Detect which cell encompasses the target text, then output its [x, y] center coordinate. 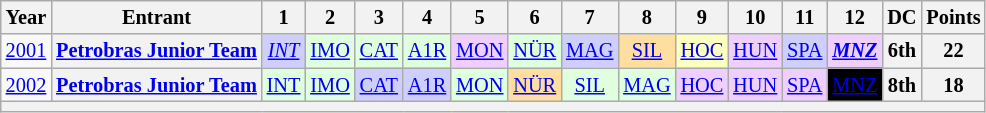
5 [480, 17]
12 [854, 17]
Points [953, 17]
2002 [26, 85]
9 [702, 17]
DC [902, 17]
7 [590, 17]
10 [755, 17]
3 [379, 17]
Year [26, 17]
18 [953, 85]
Entrant [156, 17]
2 [330, 17]
8 [646, 17]
22 [953, 51]
6th [902, 51]
1 [284, 17]
6 [534, 17]
2001 [26, 51]
11 [804, 17]
8th [902, 85]
4 [427, 17]
